Search for the cell housing the specified text and yield its [x, y] center coordinate. 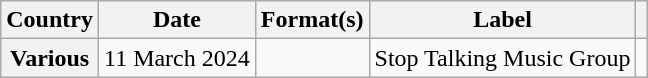
Country [50, 20]
Various [50, 58]
Format(s) [312, 20]
11 March 2024 [176, 58]
Stop Talking Music Group [502, 58]
Label [502, 20]
Date [176, 20]
